Extract the (X, Y) coordinate from the center of the cell holding the provided text.  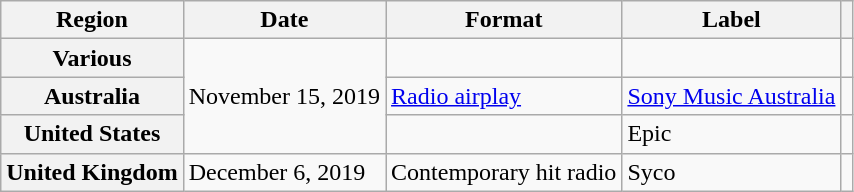
United Kingdom (92, 172)
Date (284, 20)
December 6, 2019 (284, 172)
Label (732, 20)
Region (92, 20)
Radio airplay (504, 96)
Australia (92, 96)
November 15, 2019 (284, 96)
Contemporary hit radio (504, 172)
Syco (732, 172)
Various (92, 58)
Epic (732, 134)
Sony Music Australia (732, 96)
Format (504, 20)
United States (92, 134)
